Identify which cell holds the provided text, then report its (X, Y) central coordinate. 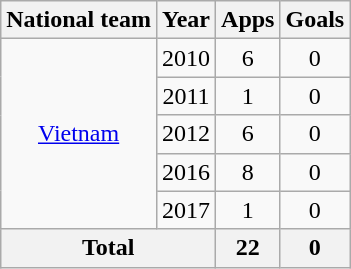
Total (108, 248)
22 (248, 248)
Apps (248, 20)
Vietnam (79, 134)
8 (248, 172)
2016 (186, 172)
2012 (186, 134)
Goals (315, 20)
2017 (186, 210)
National team (79, 20)
2010 (186, 58)
2011 (186, 96)
Year (186, 20)
